Find where the given text appears and provide that cell's center as [X, Y] coordinate. 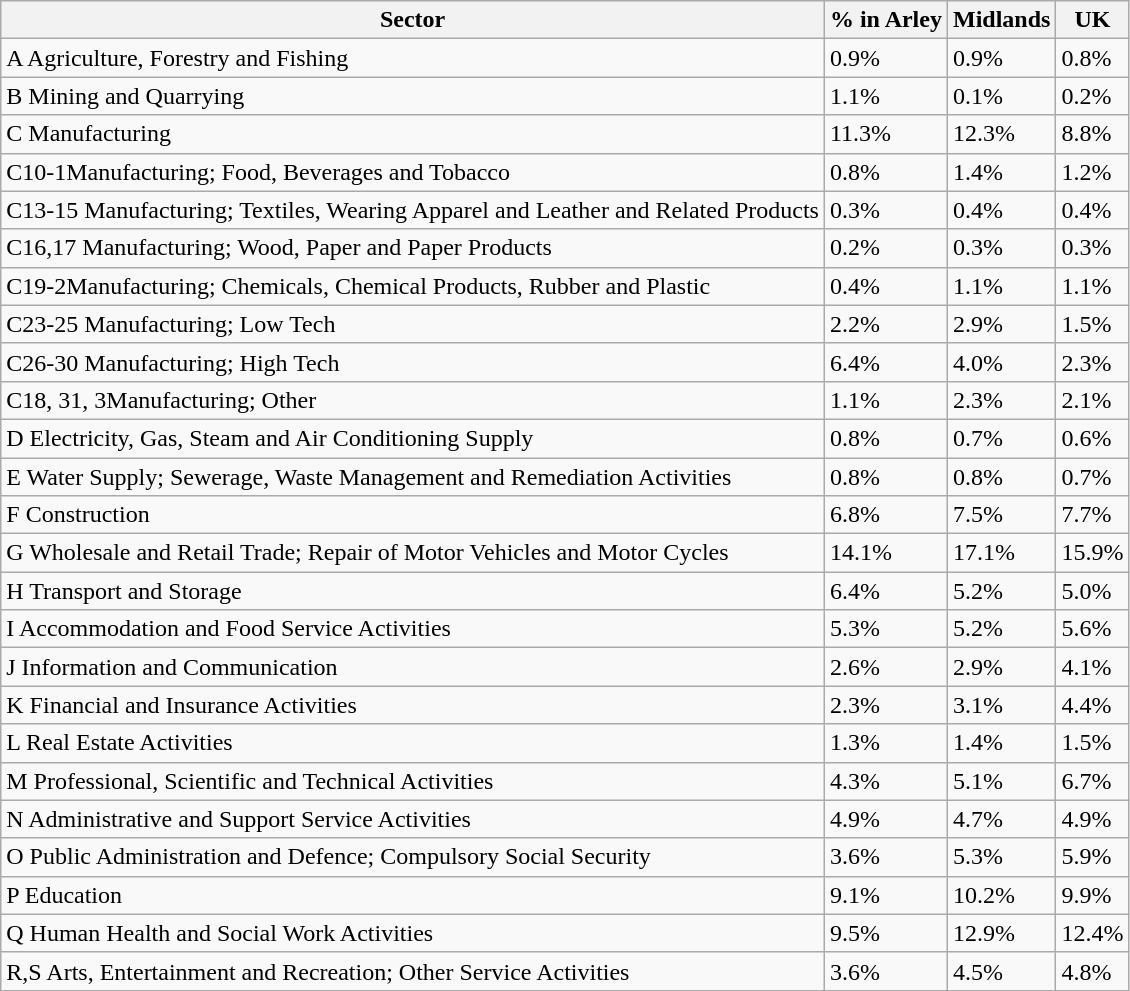
14.1% [886, 553]
E Water Supply; Sewerage, Waste Management and Remediation Activities [413, 477]
4.3% [886, 781]
D Electricity, Gas, Steam and Air Conditioning Supply [413, 438]
2.1% [1092, 400]
K Financial and Insurance Activities [413, 705]
9.9% [1092, 895]
5.1% [1001, 781]
9.5% [886, 933]
4.1% [1092, 667]
C10-1Manufacturing; Food, Beverages and Tobacco [413, 172]
7.7% [1092, 515]
G Wholesale and Retail Trade; Repair of Motor Vehicles and Motor Cycles [413, 553]
15.9% [1092, 553]
R,S Arts, Entertainment and Recreation; Other Service Activities [413, 971]
4.7% [1001, 819]
0.6% [1092, 438]
1.2% [1092, 172]
F Construction [413, 515]
9.1% [886, 895]
H Transport and Storage [413, 591]
N Administrative and Support Service Activities [413, 819]
Midlands [1001, 20]
0.1% [1001, 96]
B Mining and Quarrying [413, 96]
1.3% [886, 743]
C26-30 Manufacturing; High Tech [413, 362]
C23-25 Manufacturing; Low Tech [413, 324]
M Professional, Scientific and Technical Activities [413, 781]
8.8% [1092, 134]
12.9% [1001, 933]
6.7% [1092, 781]
5.6% [1092, 629]
O Public Administration and Defence; Compulsory Social Security [413, 857]
12.3% [1001, 134]
C13-15 Manufacturing; Textiles, Wearing Apparel and Leather and Related Products [413, 210]
5.0% [1092, 591]
5.9% [1092, 857]
J Information and Communication [413, 667]
7.5% [1001, 515]
17.1% [1001, 553]
3.1% [1001, 705]
2.2% [886, 324]
C19-2Manufacturing; Chemicals, Chemical Products, Rubber and Plastic [413, 286]
% in Arley [886, 20]
P Education [413, 895]
I Accommodation and Food Service Activities [413, 629]
4.4% [1092, 705]
A Agriculture, Forestry and Fishing [413, 58]
2.6% [886, 667]
11.3% [886, 134]
4.5% [1001, 971]
C16,17 Manufacturing; Wood, Paper and Paper Products [413, 248]
Q Human Health and Social Work Activities [413, 933]
L Real Estate Activities [413, 743]
12.4% [1092, 933]
4.8% [1092, 971]
C Manufacturing [413, 134]
10.2% [1001, 895]
4.0% [1001, 362]
C18, 31, 3Manufacturing; Other [413, 400]
UK [1092, 20]
Sector [413, 20]
6.8% [886, 515]
